Find where the given text appears and provide that cell's center as (X, Y) coordinate. 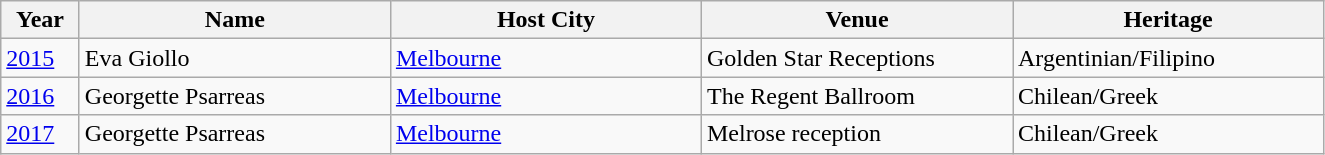
2015 (40, 58)
Host City (546, 20)
Name (234, 20)
The Regent Ballroom (856, 96)
2016 (40, 96)
2017 (40, 134)
Melrose reception (856, 134)
Year (40, 20)
Argentinian/Filipino (1168, 58)
Heritage (1168, 20)
Golden Star Receptions (856, 58)
Eva Giollo (234, 58)
Venue (856, 20)
